Pinpoint the cell where the given text exists, returning its (X, Y) midpoint coordinate. 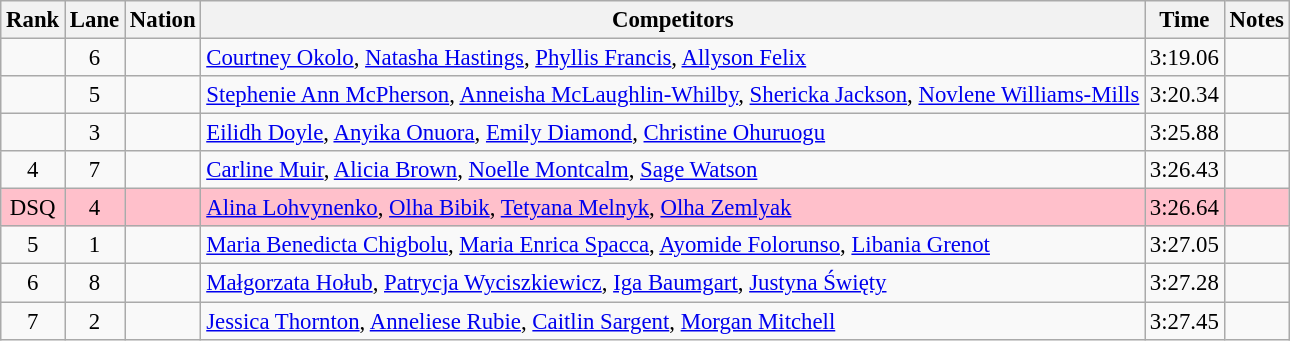
Maria Benedicta Chigbolu, Maria Enrica Spacca, Ayomide Folorunso, Libania Grenot (673, 245)
3:27.45 (1185, 321)
DSQ (33, 208)
Rank (33, 20)
Stephenie Ann McPherson, Anneisha McLaughlin-Whilby, Shericka Jackson, Novlene Williams-Mills (673, 95)
Carline Muir, Alicia Brown, Noelle Montcalm, Sage Watson (673, 170)
Time (1185, 20)
3:27.28 (1185, 283)
Eilidh Doyle, Anyika Onuora, Emily Diamond, Christine Ohuruogu (673, 133)
3:19.06 (1185, 58)
2 (95, 321)
3:26.43 (1185, 170)
Notes (1256, 20)
Competitors (673, 20)
1 (95, 245)
8 (95, 283)
Jessica Thornton, Anneliese Rubie, Caitlin Sargent, Morgan Mitchell (673, 321)
3 (95, 133)
3:27.05 (1185, 245)
Alina Lohvynenko, Olha Bibik, Tetyana Melnyk, Olha Zemlyak (673, 208)
Lane (95, 20)
3:25.88 (1185, 133)
3:20.34 (1185, 95)
Małgorzata Hołub, Patrycja Wyciszkiewicz, Iga Baumgart, Justyna Święty (673, 283)
Nation (163, 20)
3:26.64 (1185, 208)
Courtney Okolo, Natasha Hastings, Phyllis Francis, Allyson Felix (673, 58)
